Find where the given text appears and provide that cell's center as (x, y) coordinate. 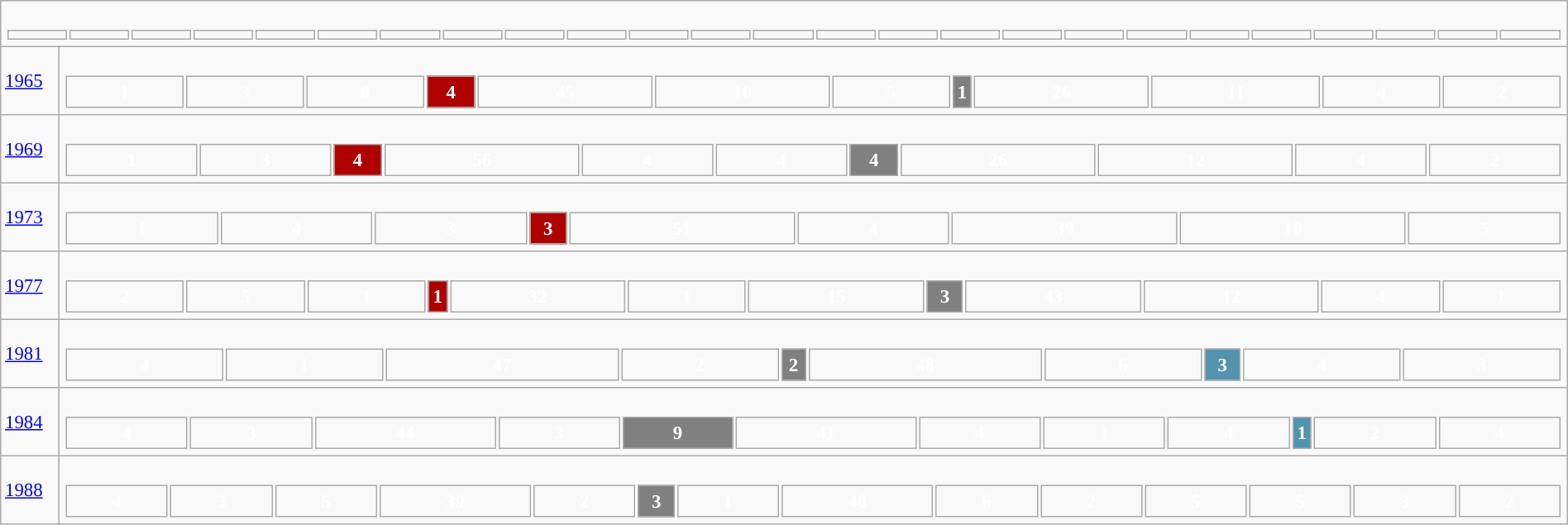
1 3 8 4 45 10 5 1 26 11 4 2 (813, 81)
1965 (30, 81)
1 3 4 56 4 4 4 26 12 4 2 (813, 149)
40 (857, 501)
32 (538, 296)
11 (1236, 91)
47 (502, 365)
1977 (30, 286)
1 4 3 3 51 4 39 10 5 (813, 217)
9 (678, 433)
1981 (30, 354)
41 (825, 433)
1969 (30, 149)
4 3 44 3 9 41 4 1 4 1 2 4 (813, 422)
1984 (30, 422)
43 (1054, 296)
56 (482, 160)
15 (836, 296)
8 (365, 91)
1973 (30, 217)
4 3 5 39 2 3 1 40 6 2 5 5 3 2 (813, 491)
1988 (30, 491)
51 (681, 228)
4 1 47 2 2 48 6 3 4 3 (813, 354)
2 5 1 1 32 1 15 3 43 12 4 1 (813, 286)
44 (405, 433)
45 (566, 91)
48 (925, 365)
